Determine the (X, Y) coordinate at the center of the cell enclosing the given text.  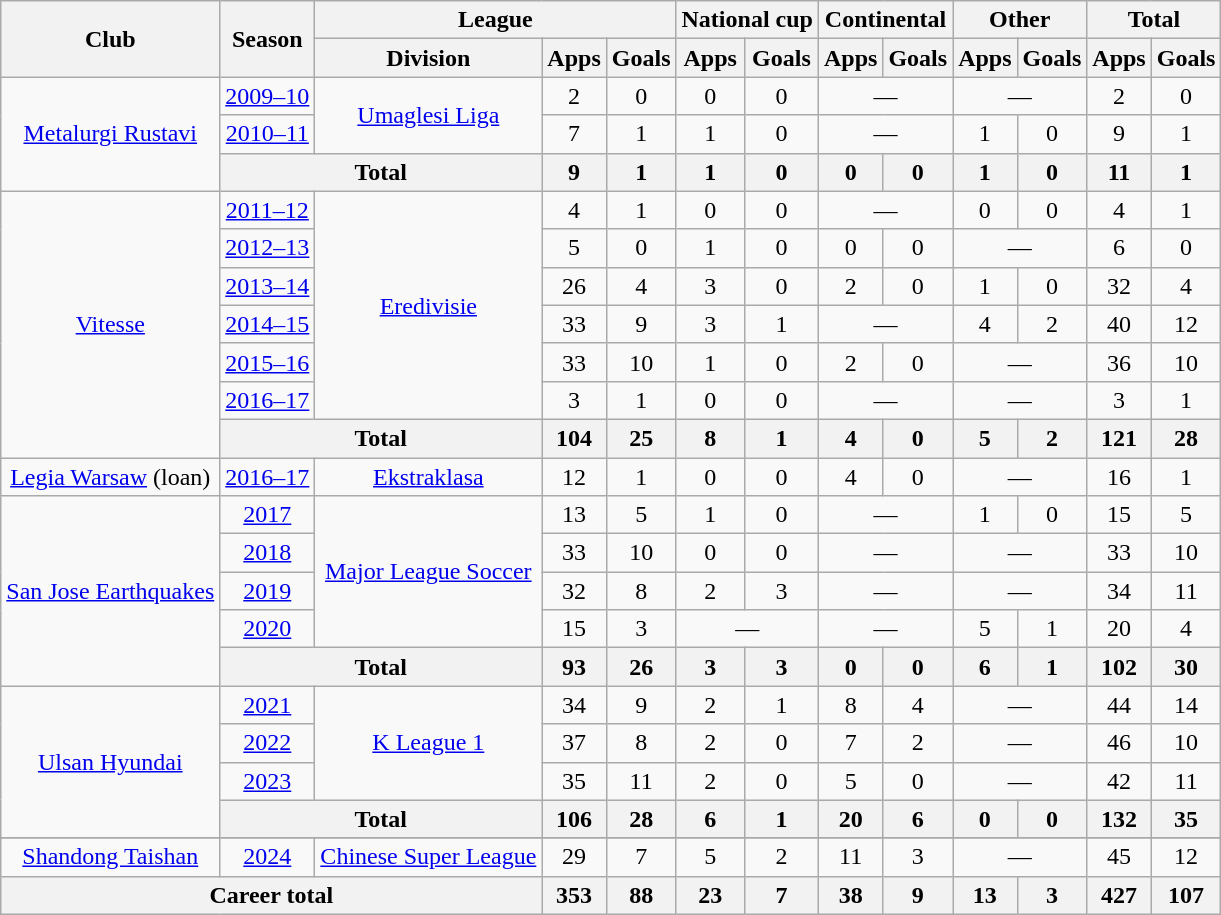
40 (1119, 324)
30 (1186, 667)
37 (574, 743)
Other (1020, 20)
League (496, 20)
2023 (268, 781)
45 (1119, 857)
2009–10 (268, 96)
2021 (268, 705)
46 (1119, 743)
2019 (268, 591)
2022 (268, 743)
107 (1186, 895)
42 (1119, 781)
Legia Warsaw (loan) (110, 477)
102 (1119, 667)
Vitesse (110, 324)
44 (1119, 705)
38 (850, 895)
2010–11 (268, 134)
Continental (885, 20)
2013–14 (268, 286)
14 (1186, 705)
132 (1119, 819)
88 (641, 895)
93 (574, 667)
2014–15 (268, 324)
Ulsan Hyundai (110, 762)
29 (574, 857)
Chinese Super League (428, 857)
Division (428, 58)
23 (710, 895)
2020 (268, 629)
Season (268, 39)
2015–16 (268, 362)
16 (1119, 477)
2024 (268, 857)
National cup (747, 20)
106 (574, 819)
Club (110, 39)
427 (1119, 895)
San Jose Earthquakes (110, 591)
Major League Soccer (428, 572)
Metalurgi Rustavi (110, 134)
104 (574, 438)
Career total (272, 895)
2012–13 (268, 248)
353 (574, 895)
Shandong Taishan (110, 857)
Eredivisie (428, 305)
25 (641, 438)
2011–12 (268, 210)
Ekstraklasa (428, 477)
Umaglesi Liga (428, 115)
36 (1119, 362)
K League 1 (428, 743)
2018 (268, 553)
121 (1119, 438)
2017 (268, 515)
